Find where the given text appears and provide that cell's center as [x, y] coordinate. 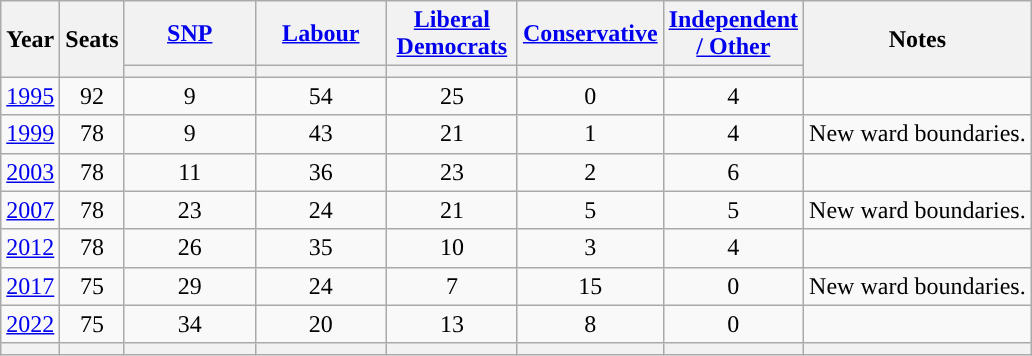
Year [30, 39]
8 [590, 324]
10 [452, 248]
Liberal Democrats [452, 34]
6 [733, 172]
36 [320, 172]
15 [590, 286]
2003 [30, 172]
Seats [92, 39]
Conservative [590, 34]
29 [190, 286]
Independent / Other [733, 34]
20 [320, 324]
34 [190, 324]
2 [590, 172]
SNP [190, 34]
Notes [918, 39]
13 [452, 324]
25 [452, 96]
92 [92, 96]
43 [320, 134]
26 [190, 248]
2022 [30, 324]
54 [320, 96]
1995 [30, 96]
11 [190, 172]
3 [590, 248]
1999 [30, 134]
Labour [320, 34]
2012 [30, 248]
35 [320, 248]
1 [590, 134]
7 [452, 286]
2017 [30, 286]
2007 [30, 210]
